Capture the cell that displays the provided text and extract its (X, Y) central coordinate. 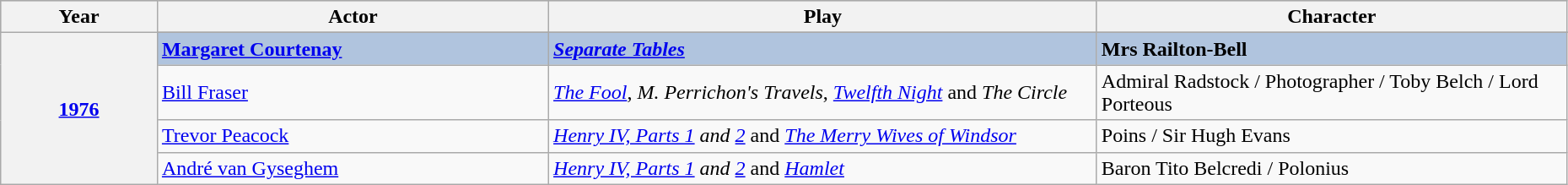
The Fool, M. Perrichon's Travels, Twelfth Night and The Circle (823, 93)
Margaret Courtenay (353, 49)
Year (79, 17)
Character (1331, 17)
Poins / Sir Hugh Evans (1331, 136)
Play (823, 17)
Baron Tito Belcredi / Polonius (1331, 168)
Mrs Railton-Bell (1331, 49)
Actor (353, 17)
Separate Tables (823, 49)
Henry IV, Parts 1 and 2 and Hamlet (823, 168)
André van Gyseghem (353, 168)
Admiral Radstock / Photographer / Toby Belch / Lord Porteous (1331, 93)
Henry IV, Parts 1 and 2 and The Merry Wives of Windsor (823, 136)
Bill Fraser (353, 93)
Trevor Peacock (353, 136)
1976 (79, 108)
